Output the [x, y] coordinate of the center of the cell containing the given text.  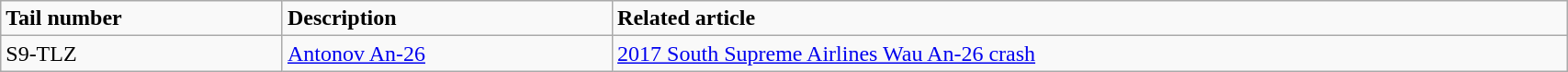
S9-TLZ [141, 54]
Tail number [141, 18]
Related article [1089, 18]
Description [446, 18]
Antonov An-26 [446, 54]
2017 South Supreme Airlines Wau An-26 crash [1089, 54]
